Capture the cell that displays the provided text and extract its (x, y) central coordinate. 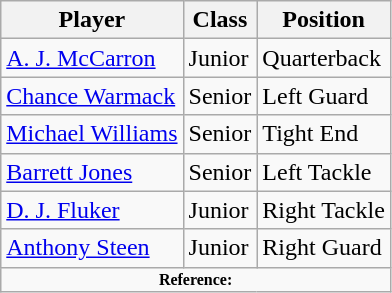
Barrett Jones (92, 172)
D. J. Fluker (92, 210)
Player (92, 20)
Michael Williams (92, 134)
Right Tackle (324, 210)
Anthony Steen (92, 248)
A. J. McCarron (92, 58)
Class (220, 20)
Tight End (324, 134)
Quarterback (324, 58)
Right Guard (324, 248)
Left Guard (324, 96)
Position (324, 20)
Chance Warmack (92, 96)
Reference: (196, 279)
Left Tackle (324, 172)
